Determine the (x, y) coordinate at the center of the cell enclosing the given text.  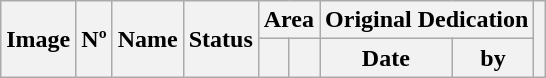
Date (386, 58)
Status (220, 39)
Image (38, 39)
Name (148, 39)
Original Dedication (427, 20)
Nº (94, 39)
Area (288, 20)
by (493, 58)
